Scan for the cell matching the given text and deliver its (x, y) coordinate at center. 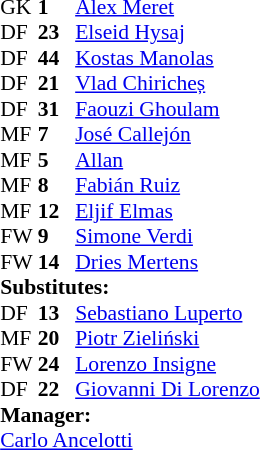
12 (57, 211)
14 (57, 262)
13 (57, 313)
Fabián Ruiz (168, 185)
Vlad Chiricheș (168, 83)
9 (57, 237)
Lorenzo Insigne (168, 364)
Sebastiano Luperto (168, 313)
Piotr Zieliński (168, 339)
Dries Mertens (168, 262)
5 (57, 160)
Elseid Hysaj (168, 33)
Simone Verdi (168, 237)
31 (57, 109)
Faouzi Ghoulam (168, 109)
20 (57, 339)
24 (57, 364)
Eljif Elmas (168, 211)
21 (57, 83)
8 (57, 185)
Substitutes: (130, 287)
Allan (168, 160)
23 (57, 33)
Kostas Manolas (168, 58)
Manager: (130, 415)
44 (57, 58)
José Callejón (168, 135)
7 (57, 135)
22 (57, 389)
Giovanni Di Lorenzo (168, 389)
